Identify which cell holds the provided text, then report its (x, y) central coordinate. 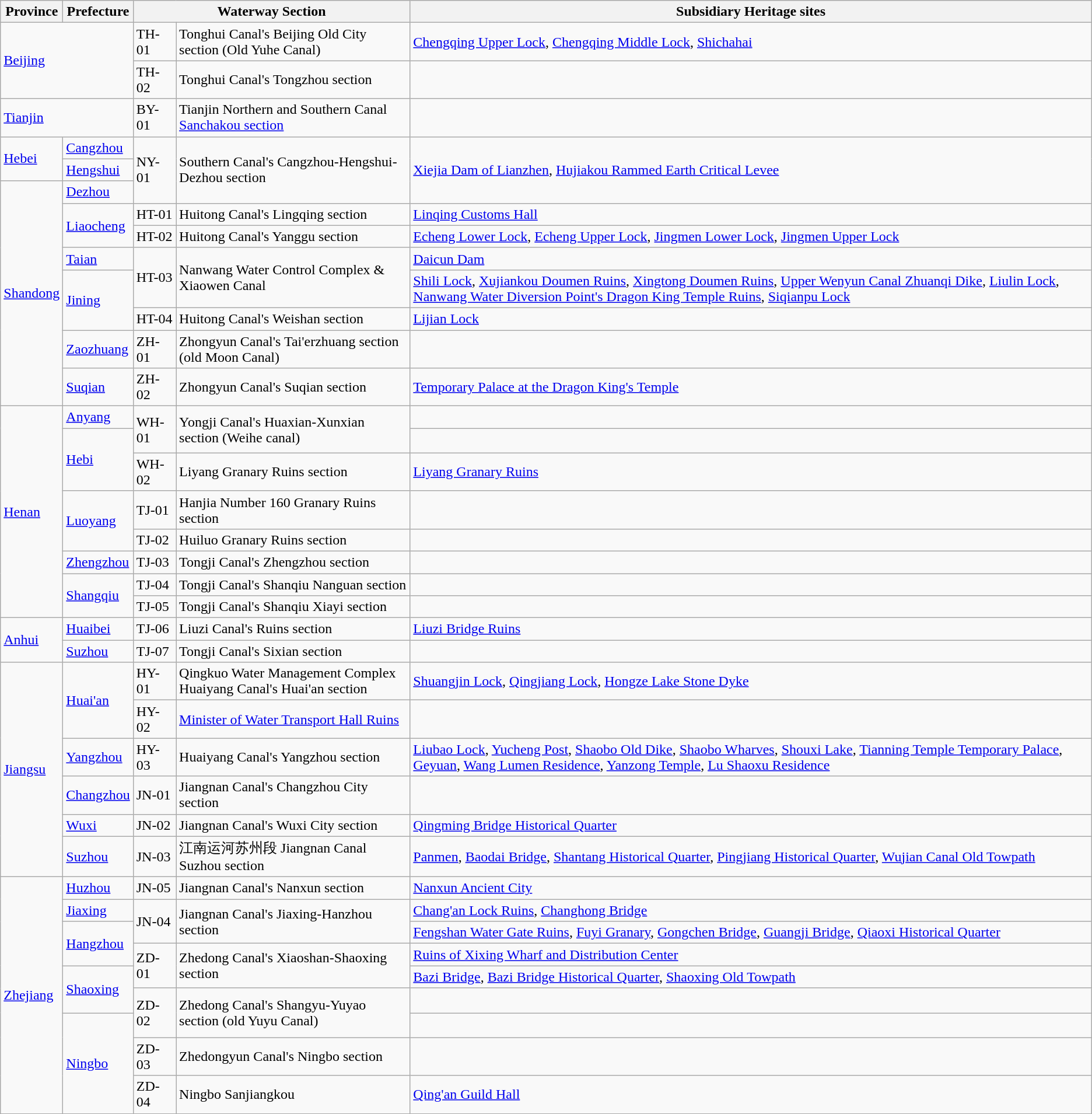
Lijian Lock (751, 319)
Hebi (98, 460)
Dezhou (98, 192)
JN-01 (154, 795)
TH-02 (154, 79)
Qingming Bridge Historical Quarter (751, 825)
Tongji Canal's Zhengzhou section (293, 562)
Henan (32, 512)
NY-01 (154, 170)
Bazi Bridge, Bazi Bridge Historical Quarter, Shaoxing Old Towpath (751, 977)
Shandong (32, 294)
Jiangsu (32, 770)
Jiangnan Canal's Wuxi City section (293, 825)
Hebei (32, 159)
Tianjin Northern and Southern Canal Sanchakou section (293, 118)
Qingkuo Water Management Complex Huaiyang Canal's Huai'an section (293, 682)
Huitong Canal's Weishan section (293, 319)
Tonghui Canal's Beijing Old City section (Old Yuhe Canal) (293, 42)
Zhedongyun Canal's Ningbo section (293, 1056)
Huai'an (98, 700)
Yangzhou (98, 757)
Hengshui (98, 170)
Liuzi Canal's Ruins section (293, 629)
Jining (98, 300)
Province (32, 12)
JN-03 (154, 857)
ZH-02 (154, 387)
Jiangnan Canal's Jiaxing-Hanzhou section (293, 921)
Huitong Canal's Lingqing section (293, 214)
Tongji Canal's Shanqiu Nanguan section (293, 584)
Liuzi Bridge Ruins (751, 629)
Zhongyun Canal's Tai'erzhuang section (old Moon Canal) (293, 349)
Panmen, Baodai Bridge, Shantang Historical Quarter, Pingjiang Historical Quarter, Wujian Canal Old Towpath (751, 857)
Subsidiary Heritage sites (751, 12)
Zhengzhou (98, 562)
Minister of Water Transport Hall Ruins (293, 719)
Fengshan Water Gate Ruins, Fuyi Granary, Gongchen Bridge, Guangji Bridge, Qiaoxi Historical Quarter (751, 933)
Tianjin (66, 118)
TJ-05 (154, 607)
TJ-03 (154, 562)
HY-02 (154, 719)
Taian (98, 259)
TJ-06 (154, 629)
Shuangjin Lock, Qingjiang Lock, Hongze Lake Stone Dyke (751, 682)
Echeng Lower Lock, Echeng Upper Lock, Jingmen Lower Lock, Jingmen Upper Lock (751, 236)
HT-01 (154, 214)
Changzhou (98, 795)
Anyang (98, 417)
Liyang Granary Ruins section (293, 472)
ZD-04 (154, 1095)
Huzhou (98, 888)
江南运河苏州段 Jiangnan Canal Suzhou section (293, 857)
Wuxi (98, 825)
Temporary Palace at the Dragon King's Temple (751, 387)
TJ-07 (154, 651)
ZH-01 (154, 349)
HT-02 (154, 236)
TJ-01 (154, 510)
TJ-02 (154, 540)
WH-01 (154, 429)
Liyang Granary Ruins (751, 472)
HY-03 (154, 757)
Zhedong Canal's Shangyu-Yuyao section (old Yuyu Canal) (293, 1013)
WH-02 (154, 472)
JN-04 (154, 921)
Liaocheng (98, 225)
Tonghui Canal's Tongzhou section (293, 79)
HT-04 (154, 319)
Hanjia Number 160 Granary Ruins section (293, 510)
Xiejia Dam of Lianzhen, Hujiakou Rammed Earth Critical Levee (751, 170)
Zhedong Canal's Xiaoshan-Shaoxing section (293, 966)
Hangzhou (98, 944)
Qing'an Guild Hall (751, 1095)
ZD-03 (154, 1056)
Cangzhou (98, 148)
Ningbo (98, 1063)
Southern Canal's Cangzhou-Hengshui-Dezhou section (293, 170)
ZD-02 (154, 1013)
Tongji Canal's Sixian section (293, 651)
Prefecture (98, 12)
BY-01 (154, 118)
Ruins of Xixing Wharf and Distribution Center (751, 955)
Jiaxing (98, 910)
Huaibei (98, 629)
Nanwang Water Control Complex & Xiaowen Canal (293, 278)
Jiangnan Canal's Nanxun section (293, 888)
Huitong Canal's Yanggu section (293, 236)
Huaiyang Canal's Yangzhou section (293, 757)
Waterway Section (272, 12)
HT-03 (154, 278)
Huiluo Granary Ruins section (293, 540)
ZD-01 (154, 966)
HY-01 (154, 682)
Jiangnan Canal's Changzhou City section (293, 795)
Beijing (66, 61)
Shaoxing (98, 990)
Zhejiang (32, 996)
Chang'an Lock Ruins, Changhong Bridge (751, 910)
Zaozhuang (98, 349)
Daicun Dam (751, 259)
Linqing Customs Hall (751, 214)
Nanxun Ancient City (751, 888)
Ningbo Sanjiangkou (293, 1095)
TH-01 (154, 42)
Zhongyun Canal's Suqian section (293, 387)
Chengqing Upper Lock, Chengqing Middle Lock, Shichahai (751, 42)
Suqian (98, 387)
JN-05 (154, 888)
Tongji Canal's Shanqiu Xiayi section (293, 607)
Shangqiu (98, 595)
Luoyang (98, 521)
Yongji Canal's Huaxian-Xunxian section (Weihe canal) (293, 429)
JN-02 (154, 825)
TJ-04 (154, 584)
Anhui (32, 640)
